Find where the given text appears and provide that cell's center as [x, y] coordinate. 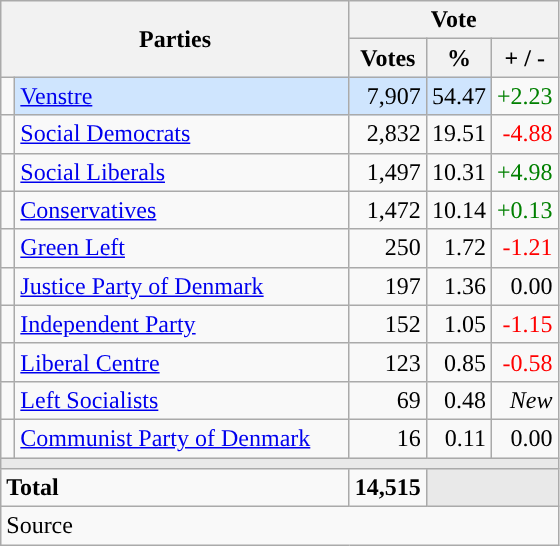
+4.98 [524, 172]
197 [388, 286]
0.11 [458, 438]
-1.21 [524, 248]
2,832 [388, 134]
Independent Party [182, 324]
7,907 [388, 96]
Green Left [182, 248]
123 [388, 362]
Communist Party of Denmark [182, 438]
Social Liberals [182, 172]
-4.88 [524, 134]
0.48 [458, 400]
Conservatives [182, 210]
Social Democrats [182, 134]
Vote [454, 20]
16 [388, 438]
10.14 [458, 210]
1.36 [458, 286]
Source [280, 526]
1.05 [458, 324]
10.31 [458, 172]
1.72 [458, 248]
69 [388, 400]
% [458, 58]
152 [388, 324]
-0.58 [524, 362]
-1.15 [524, 324]
Total [176, 488]
14,515 [388, 488]
Venstre [182, 96]
+ / - [524, 58]
New [524, 400]
Votes [388, 58]
Liberal Centre [182, 362]
Parties [176, 39]
+0.13 [524, 210]
+2.23 [524, 96]
250 [388, 248]
Justice Party of Denmark [182, 286]
0.85 [458, 362]
19.51 [458, 134]
1,472 [388, 210]
1,497 [388, 172]
54.47 [458, 96]
Left Socialists [182, 400]
